For the text-containing cell, return its midpoint in [X, Y] coordinate format. 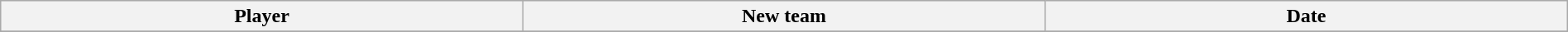
New team [784, 16]
Date [1307, 16]
Player [262, 16]
